Locate the cell with the specified text and output its [X, Y] center coordinate. 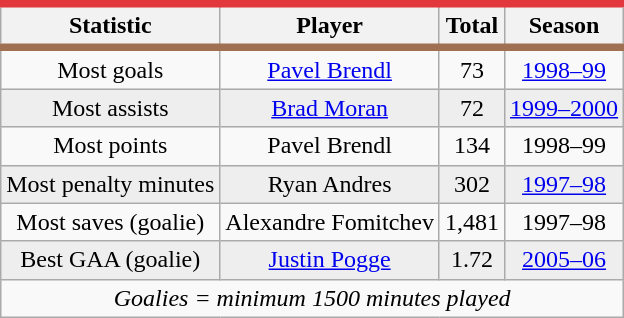
134 [472, 146]
1999–2000 [564, 108]
Player [330, 26]
2005–06 [564, 260]
Statistic [110, 26]
Most saves (goalie) [110, 222]
Brad Moran [330, 108]
Most goals [110, 68]
Most assists [110, 108]
1,481 [472, 222]
Goalies = minimum 1500 minutes played [312, 298]
Best GAA (goalie) [110, 260]
Most penalty minutes [110, 184]
Alexandre Fomitchev [330, 222]
73 [472, 68]
Ryan Andres [330, 184]
Season [564, 26]
Justin Pogge [330, 260]
Most points [110, 146]
Total [472, 26]
302 [472, 184]
72 [472, 108]
1.72 [472, 260]
